Identify which cell holds the provided text, then report its [X, Y] central coordinate. 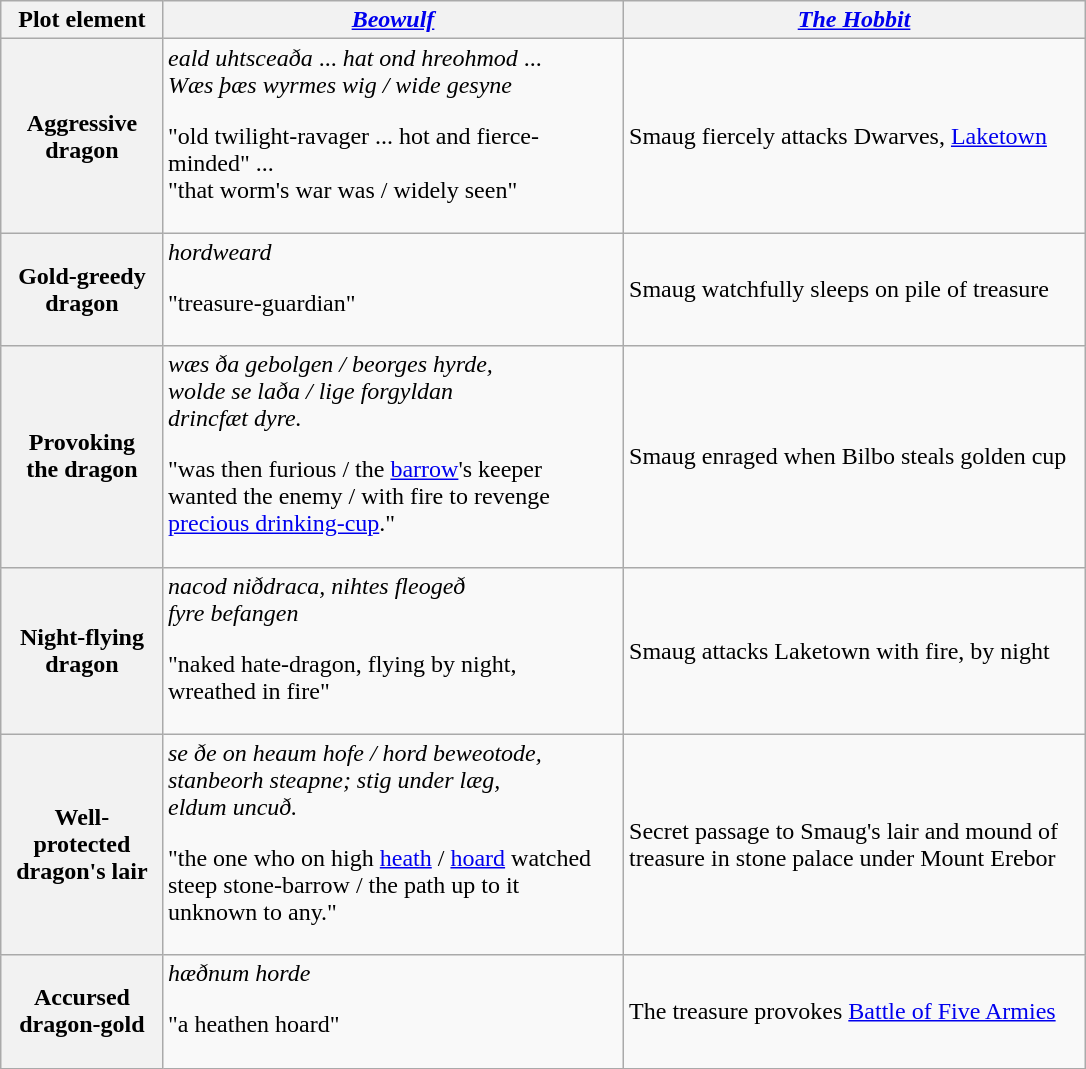
Beowulf [392, 20]
Night-flyingdragon [82, 650]
Gold-greedydragon [82, 290]
hordweard"treasure-guardian" [392, 290]
Well-protecteddragon's lair [82, 844]
Accurseddragon-gold [82, 1012]
The Hobbit [854, 20]
Aggressivedragon [82, 136]
hæðnum horde"a heathen hoard" [392, 1012]
Secret passage to Smaug's lair and mound of treasure in stone palace under Mount Erebor [854, 844]
The treasure provokes Battle of Five Armies [854, 1012]
Smaug fiercely attacks Dwarves, Laketown [854, 136]
Provokingthe dragon [82, 456]
Smaug enraged when Bilbo steals golden cup [854, 456]
nacod niðdraca, nihtes fleogeðfyre befangen"naked hate-dragon, flying by night,wreathed in fire" [392, 650]
Plot element [82, 20]
Smaug attacks Laketown with fire, by night [854, 650]
Smaug watchfully sleeps on pile of treasure [854, 290]
